From the cell containing the given text, extract its center point as [x, y] coordinate. 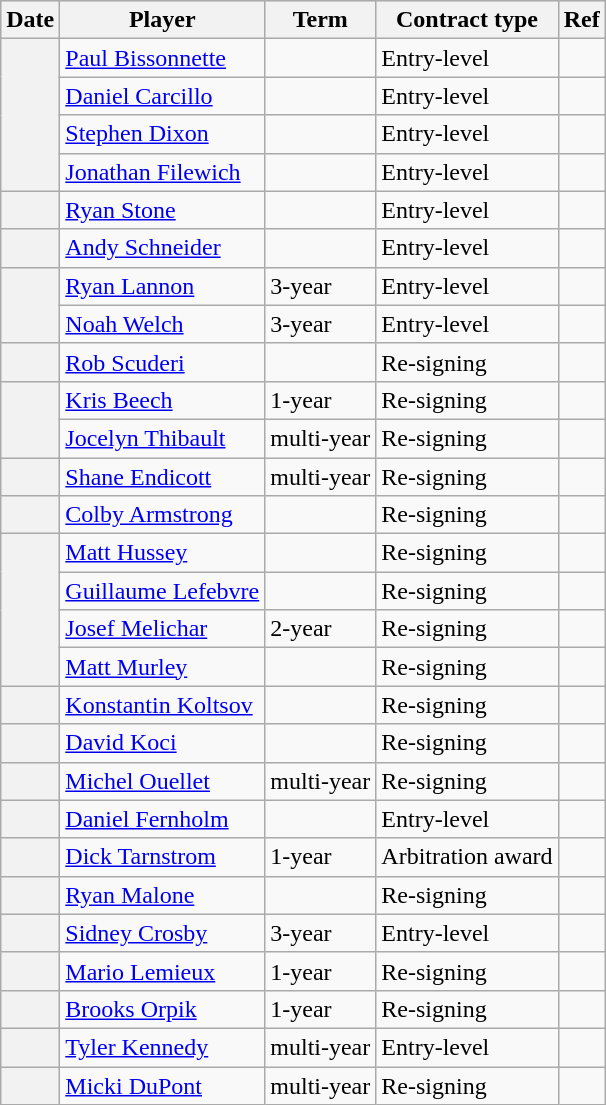
David Koci [162, 743]
Brooks Orpik [162, 1009]
Daniel Fernholm [162, 819]
Arbitration award [467, 857]
Dick Tarnstrom [162, 857]
Micki DuPont [162, 1085]
Josef Melichar [162, 629]
Rob Scuderi [162, 362]
Player [162, 20]
Ryan Malone [162, 895]
Ryan Lannon [162, 286]
Mario Lemieux [162, 971]
Ryan Stone [162, 210]
Shane Endicott [162, 477]
Ref [582, 20]
Matt Murley [162, 667]
Daniel Carcillo [162, 96]
Guillaume Lefebvre [162, 591]
Contract type [467, 20]
Stephen Dixon [162, 134]
Colby Armstrong [162, 515]
Konstantin Koltsov [162, 705]
2-year [320, 629]
Tyler Kennedy [162, 1047]
Date [30, 20]
Noah Welch [162, 324]
Michel Ouellet [162, 781]
Sidney Crosby [162, 933]
Jocelyn Thibault [162, 438]
Andy Schneider [162, 248]
Matt Hussey [162, 553]
Jonathan Filewich [162, 172]
Term [320, 20]
Paul Bissonnette [162, 58]
Kris Beech [162, 400]
